Scan for the cell matching the given text and deliver its (x, y) coordinate at center. 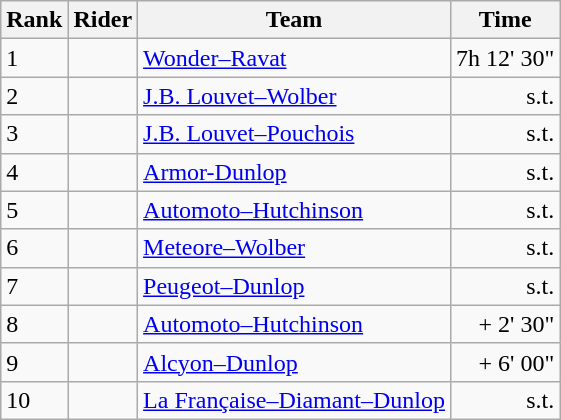
5 (34, 210)
Rider (103, 20)
Alcyon–Dunlop (294, 362)
La Française–Diamant–Dunlop (294, 400)
J.B. Louvet–Wolber (294, 96)
7h 12' 30" (506, 58)
+ 2' 30" (506, 324)
6 (34, 248)
3 (34, 134)
+ 6' 00" (506, 362)
10 (34, 400)
Meteore–Wolber (294, 248)
J.B. Louvet–Pouchois (294, 134)
Rank (34, 20)
8 (34, 324)
Wonder–Ravat (294, 58)
9 (34, 362)
2 (34, 96)
4 (34, 172)
Armor-Dunlop (294, 172)
7 (34, 286)
Peugeot–Dunlop (294, 286)
1 (34, 58)
Team (294, 20)
Time (506, 20)
